Scan for the cell matching the given text and deliver its [X, Y] coordinate at center. 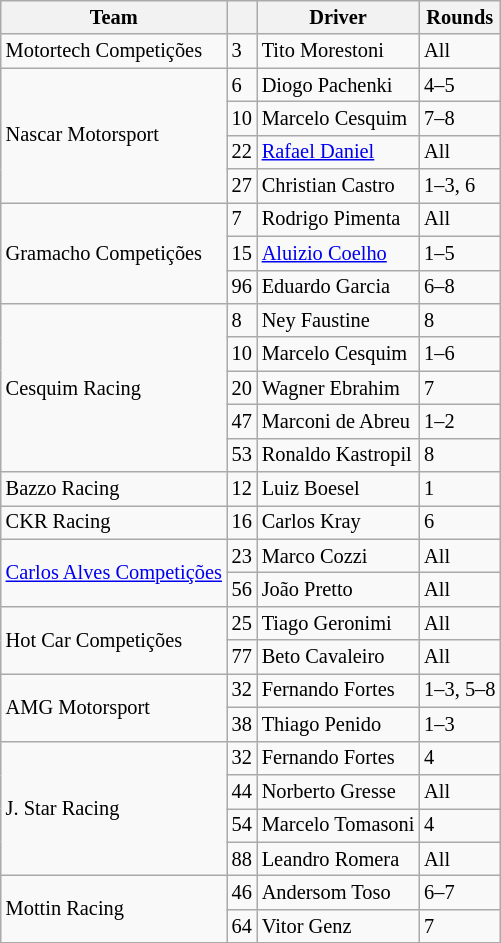
Bazzo Racing [114, 489]
AMG Motorsport [114, 706]
88 [242, 859]
64 [242, 926]
Mottin Racing [114, 908]
44 [242, 791]
3 [242, 51]
22 [242, 152]
53 [242, 455]
12 [242, 489]
4–5 [460, 85]
54 [242, 825]
47 [242, 421]
Rounds [460, 17]
Marcelo Tomasoni [338, 825]
6–8 [460, 287]
J. Star Racing [114, 808]
Thiago Penido [338, 724]
16 [242, 522]
25 [242, 623]
15 [242, 253]
Wagner Ebrahim [338, 388]
Carlos Alves Competições [114, 572]
56 [242, 589]
1–3 [460, 724]
1 [460, 489]
Luiz Boesel [338, 489]
Cesquim Racing [114, 387]
Team [114, 17]
6–7 [460, 892]
1–2 [460, 421]
96 [242, 287]
Hot Car Competições [114, 640]
1–3, 6 [460, 186]
23 [242, 556]
Aluizio Coelho [338, 253]
Rodrigo Pimenta [338, 219]
Carlos Kray [338, 522]
1–5 [460, 253]
7–8 [460, 118]
Christian Castro [338, 186]
Tito Morestoni [338, 51]
Andersom Toso [338, 892]
Eduardo Garcia [338, 287]
João Pretto [338, 589]
Leandro Romera [338, 859]
Marco Cozzi [338, 556]
Ney Faustine [338, 320]
46 [242, 892]
Ronaldo Kastropil [338, 455]
Rafael Daniel [338, 152]
77 [242, 657]
Nascar Motorsport [114, 136]
20 [242, 388]
Diogo Pachenki [338, 85]
27 [242, 186]
1–6 [460, 354]
Driver [338, 17]
Gramacho Competições [114, 252]
Vitor Genz [338, 926]
Marconi de Abreu [338, 421]
38 [242, 724]
CKR Racing [114, 522]
Beto Cavaleiro [338, 657]
1–3, 5–8 [460, 690]
Norberto Gresse [338, 791]
Motortech Competições [114, 51]
Tiago Geronimi [338, 623]
